Identify which cell holds the provided text, then report its [x, y] central coordinate. 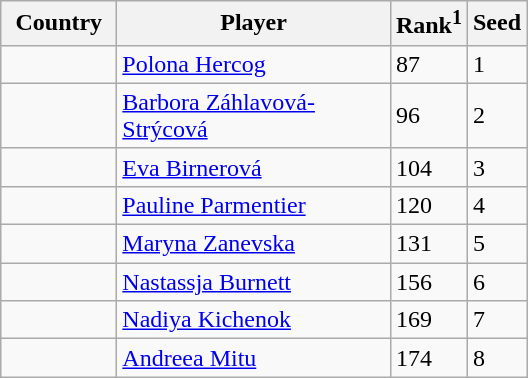
Seed [496, 24]
Nastassja Burnett [254, 282]
Maryna Zanevska [254, 244]
174 [428, 358]
169 [428, 320]
Eva Birnerová [254, 167]
5 [496, 244]
96 [428, 116]
6 [496, 282]
Player [254, 24]
104 [428, 167]
Polona Hercog [254, 64]
3 [496, 167]
Pauline Parmentier [254, 205]
Barbora Záhlavová-Strýcová [254, 116]
8 [496, 358]
Country [59, 24]
131 [428, 244]
2 [496, 116]
Nadiya Kichenok [254, 320]
1 [496, 64]
156 [428, 282]
7 [496, 320]
Rank1 [428, 24]
120 [428, 205]
4 [496, 205]
Andreea Mitu [254, 358]
87 [428, 64]
